Pinpoint the cell where the given text exists, returning its (x, y) midpoint coordinate. 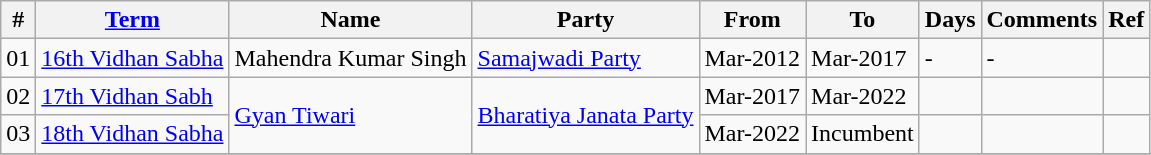
Gyan Tiwari (350, 115)
# (18, 20)
16th Vidhan Sabha (132, 58)
To (863, 20)
17th Vidhan Sabh (132, 96)
Name (350, 20)
From (752, 20)
18th Vidhan Sabha (132, 134)
Mahendra Kumar Singh (350, 58)
Comments (1042, 20)
Bharatiya Janata Party (586, 115)
02 (18, 96)
Samajwadi Party (586, 58)
Party (586, 20)
03 (18, 134)
Ref (1126, 20)
Term (132, 20)
Incumbent (863, 134)
Mar-2012 (752, 58)
Days (950, 20)
01 (18, 58)
